Extract the [x, y] coordinate from the center of the cell holding the provided text.  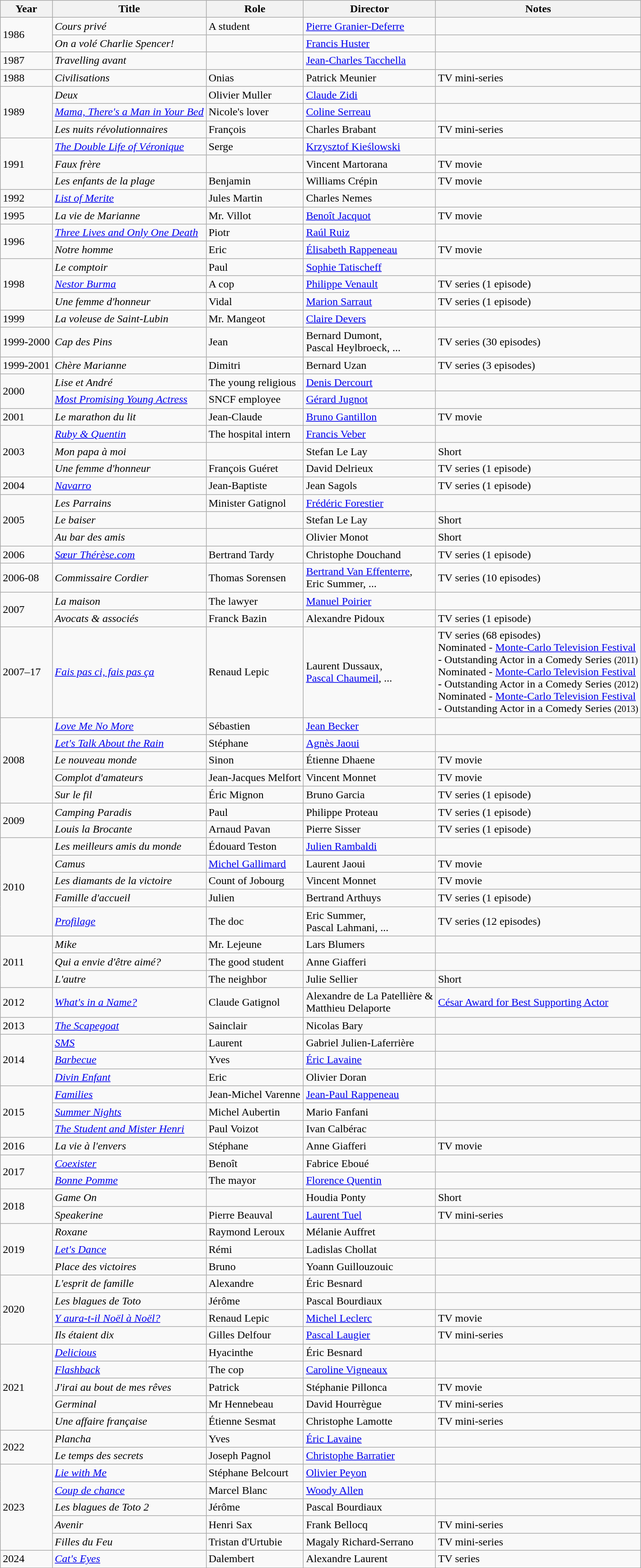
Flashback [129, 1370]
Plancha [129, 1439]
Alexandre [255, 1284]
Let's Talk About the Rain [129, 743]
Place des victoires [129, 1267]
Claude Zidi [370, 95]
Marion Sarraut [370, 301]
Woody Allen [370, 1490]
Onias [255, 78]
Étienne Sesmat [255, 1421]
Jean Becker [370, 726]
1995 [26, 216]
Le marathon du lit [129, 417]
Summer Nights [129, 1111]
The neighbor [255, 979]
Michel Gallimard [255, 864]
Jean-Charles Tacchella [370, 61]
Williams Crépin [370, 181]
Mr. Lejeune [255, 945]
Bertrand Tardy [255, 555]
2004 [26, 485]
Dalembert [255, 1559]
Mélanie Auffret [370, 1232]
Coexister [129, 1163]
Notre homme [129, 250]
Julien [255, 898]
César Award for Best Supporting Actor [538, 1003]
2006-08 [26, 578]
Magaly Richard-Serrano [370, 1542]
2017 [26, 1172]
Les blagues de Toto [129, 1301]
2005 [26, 520]
Divin Enfant [129, 1077]
Y aura-t-il Noël à Noël? [129, 1318]
1986 [26, 35]
Raúl Ruiz [370, 233]
The lawyer [255, 601]
Barbecue [129, 1060]
TV series [538, 1559]
Caroline Vigneaux [370, 1370]
Bruno Gantillon [370, 417]
Olivier Muller [255, 95]
The cop [255, 1370]
Deux [129, 95]
Minister Gatignol [255, 503]
2009 [26, 820]
Lie with Me [129, 1473]
Complot d'amateurs [129, 777]
Éric Mignon [255, 795]
Cap des Pins [129, 342]
Title [129, 9]
The young religious [255, 382]
Commissaire Cordier [129, 578]
Year [26, 9]
Hyacinthe [255, 1352]
Le baiser [129, 520]
2024 [26, 1559]
La voleuse de Saint-Lubin [129, 319]
Agnès Jaoui [370, 743]
Charles Brabant [370, 129]
1999-2001 [26, 365]
Jean-Claude [255, 417]
Gabriel Julien-Laferrière [370, 1043]
Vincent Martorana [370, 164]
Love Me No More [129, 726]
J'irai au bout de mes rêves [129, 1387]
1991 [26, 164]
Avocats & associés [129, 618]
Alexandre de La Patellière & Matthieu Delaporte [370, 1003]
List of Merite [129, 198]
1998 [26, 284]
Bertrand Van Effenterre, Eric Summer, ... [370, 578]
Édouard Teston [255, 846]
Role [255, 9]
Bonne Pomme [129, 1181]
Le temps des secrets [129, 1456]
SMS [129, 1043]
Benoît [255, 1163]
2000 [26, 391]
Coup de chance [129, 1490]
Game On [129, 1198]
Christophe Barratier [370, 1456]
Les meilleurs amis du monde [129, 846]
Chère Marianne [129, 365]
Henri Sax [255, 1525]
TV series (10 episodes) [538, 578]
Sœur Thérèse.com [129, 555]
Delicious [129, 1352]
Navarro [129, 485]
Florence Quentin [370, 1181]
Michel Aubertin [255, 1111]
Serge [255, 146]
Nicole's lover [255, 112]
Pierre Granier-Deferre [370, 26]
Lars Blumers [370, 945]
Sinon [255, 760]
2022 [26, 1447]
Sur le fil [129, 795]
Jean-Michel Varenne [255, 1094]
Filles du Feu [129, 1542]
Christophe Douchand [370, 555]
Nestor Burma [129, 284]
Christophe Lamotte [370, 1421]
Les nuits révolutionnaires [129, 129]
La vie à l'envers [129, 1146]
Vidal [255, 301]
Nicolas Bary [370, 1026]
Travelling avant [129, 61]
Les enfants de la plage [129, 181]
Les Parrains [129, 503]
Olivier Doran [370, 1077]
Cat's Eyes [129, 1559]
Fais pas ci, fais pas ça [129, 672]
SNCF employee [255, 400]
Count of Jobourg [255, 881]
Faux frère [129, 164]
1992 [26, 198]
Most Promising Young Actress [129, 400]
Benjamin [255, 181]
Camus [129, 864]
Pascal Laugier [370, 1335]
2020 [26, 1309]
Les blagues de Toto 2 [129, 1507]
2013 [26, 1026]
Paul Voizot [255, 1129]
Stéphanie Pillonca [370, 1387]
2006 [26, 555]
Bernard Dumont, Pascal Heylbroeck, ... [370, 342]
TV series (3 episodes) [538, 365]
Au bar des amis [129, 537]
Marcel Blanc [255, 1490]
Jean-Jacques Melfort [255, 777]
1999-2000 [26, 342]
Denis Dercourt [370, 382]
Ruby & Quentin [129, 434]
2023 [26, 1507]
Sophie Tatischeff [370, 267]
The doc [255, 921]
Camping Paradis [129, 812]
Pierre Sisser [370, 829]
2010 [26, 887]
Rémi [255, 1249]
Benoît Jacquot [370, 216]
Dimitri [255, 365]
Julie Sellier [370, 979]
Ivan Calbérac [370, 1129]
Stéphane Belcourt [255, 1473]
Three Lives and Only One Death [129, 233]
Bruno Garcia [370, 795]
2007 [26, 610]
Alexandre Pidoux [370, 618]
Le nouveau monde [129, 760]
Olivier Peyon [370, 1473]
Sébastien [255, 726]
Jean-Baptiste [255, 485]
François [255, 129]
Cours privé [129, 26]
Mr. Villot [255, 216]
Jules Martin [255, 198]
Claude Gatignol [255, 1003]
Ladislas Chollat [370, 1249]
Families [129, 1094]
Qui a envie d'être aimé? [129, 962]
Le comptoir [129, 267]
Élisabeth Rappeneau [370, 250]
Alexandre Laurent [370, 1559]
Laurent Dussaux, Pascal Chaumeil, ... [370, 672]
TV series (12 episodes) [538, 921]
Roxane [129, 1232]
Franck Bazin [255, 618]
Avenir [129, 1525]
Director [370, 9]
Mr. Mangeot [255, 319]
Jean-Paul Rappeneau [370, 1094]
2007–17 [26, 672]
Jean [255, 342]
1999 [26, 319]
Laurent Tuel [370, 1215]
The Scapegoat [129, 1026]
What's in a Name? [129, 1003]
L'autre [129, 979]
L'esprit de famille [129, 1284]
The Student and Mister Henri [129, 1129]
Une affaire française [129, 1421]
Mama, There's a Man in Your Bed [129, 112]
Étienne Dhaene [370, 760]
Coline Serreau [370, 112]
2021 [26, 1387]
Notes [538, 9]
2014 [26, 1060]
Laurent [255, 1043]
Frank Bellocq [370, 1525]
David Hourrègue [370, 1404]
Mon papa à moi [129, 451]
Les diamants de la victoire [129, 881]
2003 [26, 451]
Gérard Jugnot [370, 400]
A student [255, 26]
Ils étaient dix [129, 1335]
Pierre Beauval [255, 1215]
The Double Life of Véronique [129, 146]
Michel Leclerc [370, 1318]
Yoann Guillouzouic [370, 1267]
Jean Sagols [370, 485]
Mike [129, 945]
2016 [26, 1146]
The mayor [255, 1181]
Mr Hennebeau [255, 1404]
TV series (30 episodes) [538, 342]
David Delrieux [370, 468]
Frédéric Forestier [370, 503]
Raymond Leroux [255, 1232]
Famille d'accueil [129, 898]
2018 [26, 1206]
Sainclair [255, 1026]
Mario Fanfani [370, 1111]
On a volé Charlie Spencer! [129, 43]
Tristan d'Urtubie [255, 1542]
Manuel Poirier [370, 601]
François Guéret [255, 468]
Louis la Brocante [129, 829]
Francis Veber [370, 434]
2008 [26, 760]
Olivier Monot [370, 537]
Charles Nemes [370, 198]
Let's Dance [129, 1249]
2011 [26, 962]
Thomas Sorensen [255, 578]
Speakerine [129, 1215]
The hospital intern [255, 434]
Patrick [255, 1387]
Bruno [255, 1267]
Philippe Venault [370, 284]
Germinal [129, 1404]
Eric Summer,Pascal Lahmani, ... [370, 921]
Julien Rambaldi [370, 846]
Claire Devers [370, 319]
Fabrice Eboué [370, 1163]
Bernard Uzan [370, 365]
2015 [26, 1111]
1996 [26, 241]
Gilles Delfour [255, 1335]
Houdia Ponty [370, 1198]
Piotr [255, 233]
1988 [26, 78]
Francis Huster [370, 43]
La maison [129, 601]
Patrick Meunier [370, 78]
2019 [26, 1249]
Krzysztof Kieślowski [370, 146]
A cop [255, 284]
Laurent Jaoui [370, 864]
1989 [26, 112]
Philippe Proteau [370, 812]
Bertrand Arthuys [370, 898]
2001 [26, 417]
Arnaud Pavan [255, 829]
1987 [26, 61]
Lise et André [129, 382]
2012 [26, 1003]
Joseph Pagnol [255, 1456]
La vie de Marianne [129, 216]
The good student [255, 962]
Profilage [129, 921]
Civilisations [129, 78]
